Return [X, Y] of the center of cell containing provided text 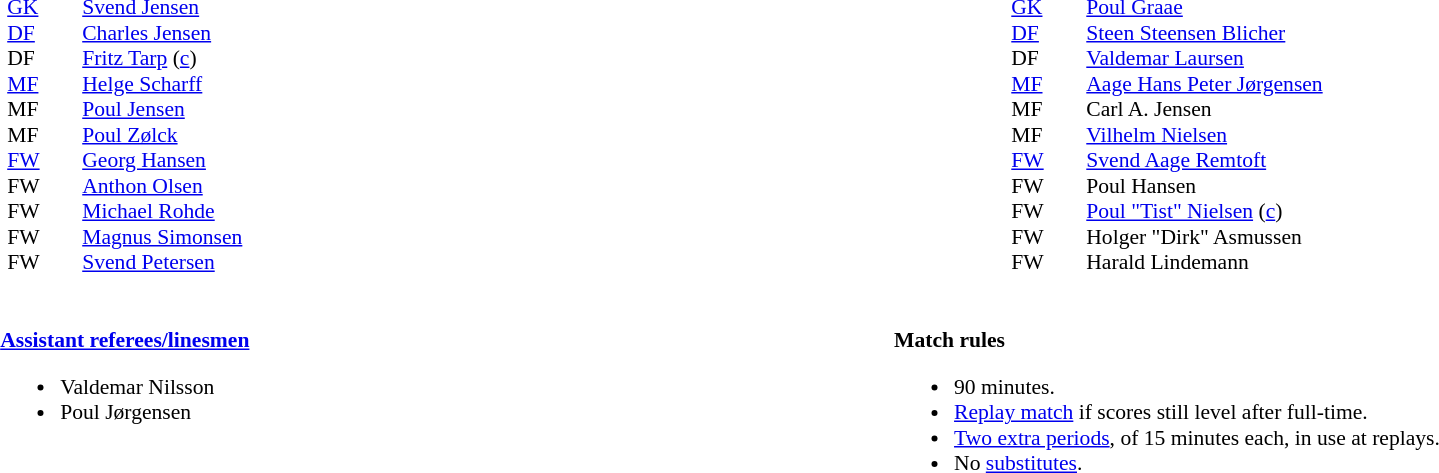
Vilhelm Nielsen [1204, 135]
Michael Rohde [162, 211]
Magnus Simonsen [162, 237]
Fritz Tarp (c) [162, 59]
Georg Hansen [162, 161]
Aage Hans Peter Jørgensen [1204, 84]
Holger "Dirk" Asmussen [1204, 237]
Steen Steensen Blicher [1204, 33]
Poul Zølck [162, 135]
Poul "Tist" Nielsen (c) [1204, 211]
Anthon Olsen [162, 186]
Valdemar Laursen [1204, 59]
Helge Scharff [162, 84]
Poul Jensen [162, 109]
Charles Jensen [162, 33]
Svend Aage Remtoft [1204, 161]
Poul Hansen [1204, 186]
Assistant referees/linesmenValdemar NilssonPoul Jørgensen [124, 374]
Harald Lindemann [1204, 263]
Svend Petersen [162, 263]
Carl A. Jensen [1204, 109]
